Return (X, Y) of the center of cell containing provided text 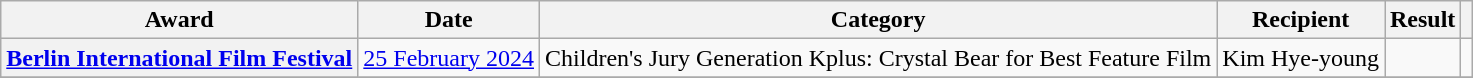
Category (878, 20)
Berlin International Film Festival (180, 58)
25 February 2024 (449, 58)
Children's Jury Generation Kplus: Crystal Bear for Best Feature Film (878, 58)
Recipient (1301, 20)
Award (180, 20)
Kim Hye-young (1301, 58)
Date (449, 20)
Result (1422, 20)
